Return [X, Y] of the center of cell containing provided text 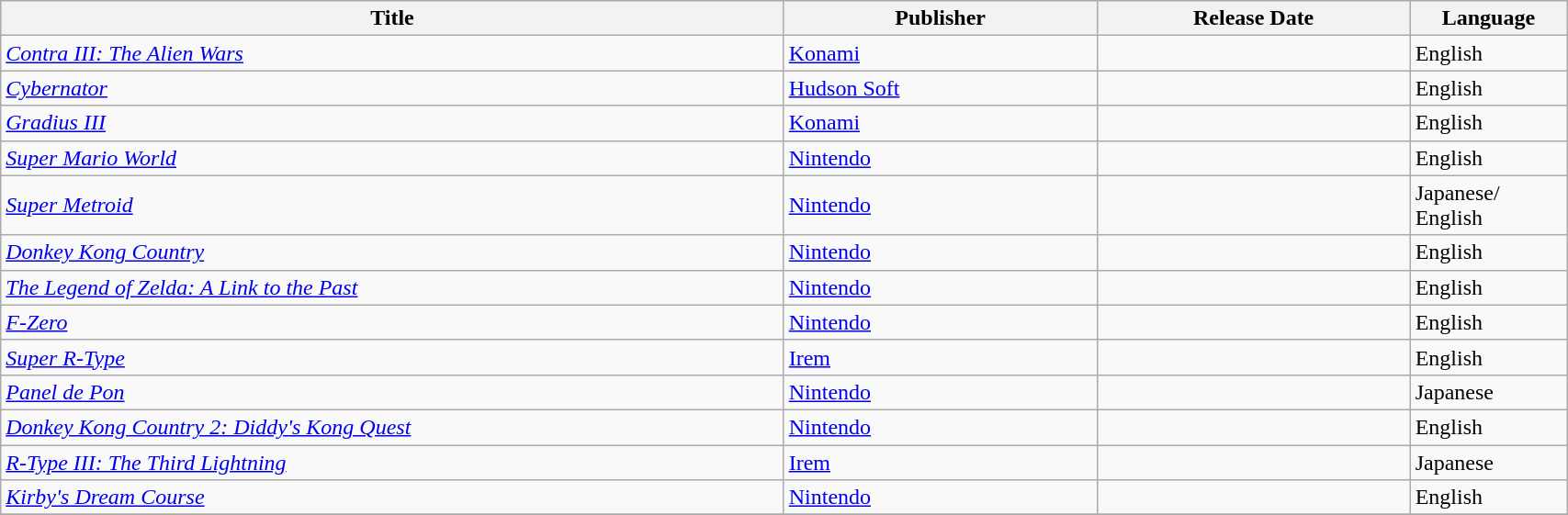
Title [392, 18]
Language [1488, 18]
Super Metroid [392, 206]
Publisher [941, 18]
Cybernator [392, 88]
R-Type III: The Third Lightning [392, 462]
The Legend of Zelda: A Link to the Past [392, 287]
Gradius III [392, 123]
Release Date [1253, 18]
Super R-Type [392, 357]
Kirby's Dream Course [392, 498]
Contra III: The Alien Wars [392, 53]
Donkey Kong Country 2: Diddy's Kong Quest [392, 427]
Hudson Soft [941, 88]
F-Zero [392, 322]
Donkey Kong Country [392, 252]
Panel de Pon [392, 392]
Japanese/English [1488, 206]
Super Mario World [392, 158]
